Search for the cell housing the specified text and yield its [x, y] center coordinate. 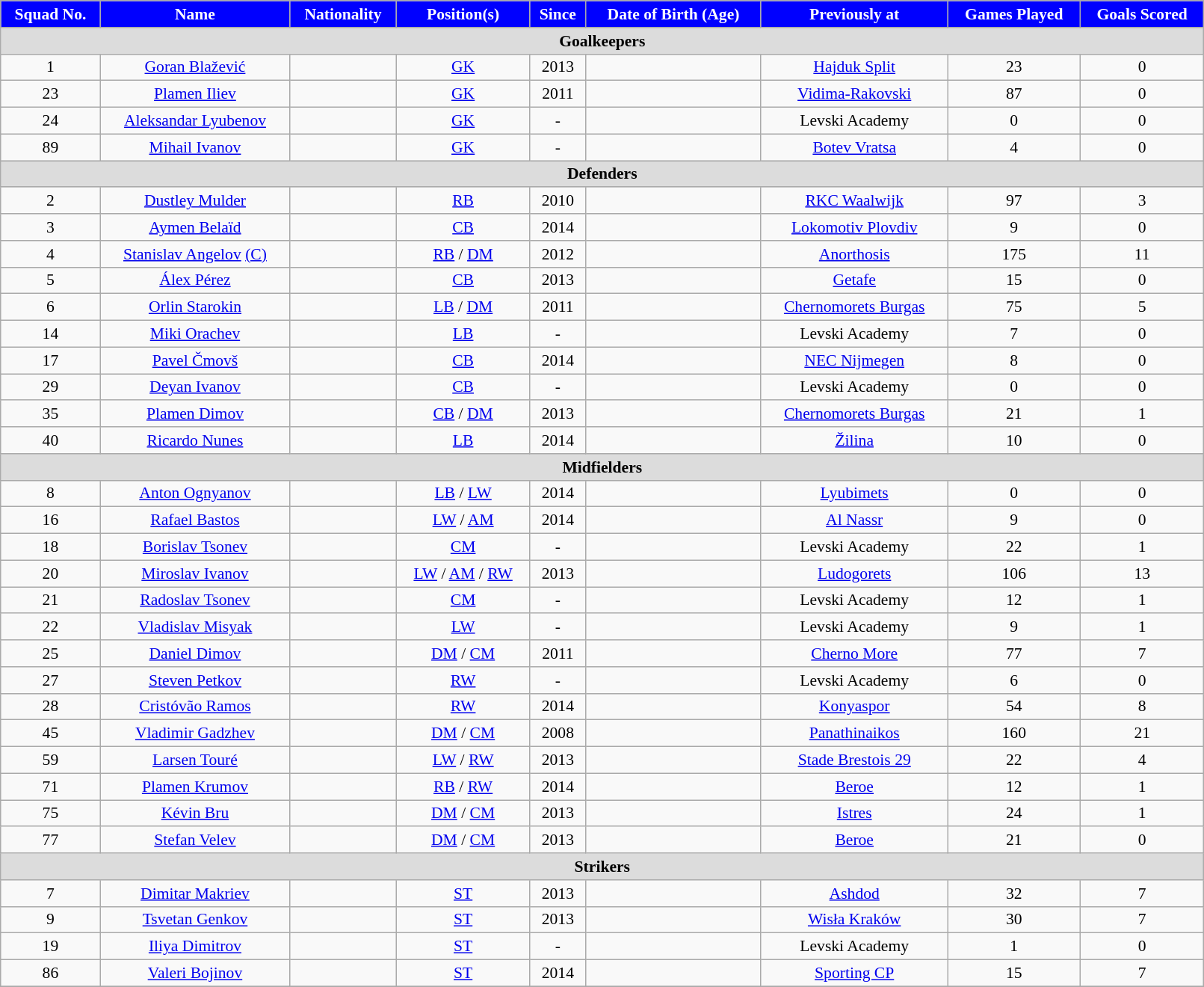
19 [51, 947]
40 [51, 440]
Sporting CP [853, 974]
Nationality [343, 14]
LW / RW [463, 760]
2010 [558, 201]
Position(s) [463, 14]
Dimitar Makriev [195, 894]
29 [51, 387]
59 [51, 760]
Mihail Ivanov [195, 147]
Iliya Dimitrov [195, 947]
Aleksandar Lyubenov [195, 121]
Stade Brestois 29 [853, 760]
89 [51, 147]
30 [1014, 920]
Goals Scored [1142, 14]
Pavel Čmovš [195, 360]
RKC Waalwijk [853, 201]
160 [1014, 734]
13 [1142, 574]
Deyan Ivanov [195, 387]
Orlin Starokin [195, 307]
Ashdod [853, 894]
Konyaspor [853, 707]
27 [51, 680]
14 [51, 334]
Kévin Bru [195, 814]
Hajduk Split [853, 67]
25 [51, 654]
Games Played [1014, 14]
Istres [853, 814]
Cristóvão Ramos [195, 707]
Botev Vratsa [853, 147]
10 [1014, 440]
RB / RW [463, 787]
11 [1142, 254]
Getafe [853, 280]
Daniel Dimov [195, 654]
Anorthosis [853, 254]
28 [51, 707]
Radoslav Tsonev [195, 600]
Previously at [853, 14]
16 [51, 520]
2008 [558, 734]
Lokomotiv Plovdiv [853, 227]
Cherno More [853, 654]
CB / DM [463, 414]
Žilina [853, 440]
71 [51, 787]
Plamen Dimov [195, 414]
Squad No. [51, 14]
32 [1014, 894]
Goalkeepers [602, 41]
Al Nassr [853, 520]
86 [51, 974]
Name [195, 14]
Plamen Iliev [195, 94]
NEC Nijmegen [853, 360]
Borislav Tsonev [195, 547]
106 [1014, 574]
20 [51, 574]
Miki Orachev [195, 334]
Midfielders [602, 467]
35 [51, 414]
17 [51, 360]
Date of Birth (Age) [674, 14]
Tsvetan Genkov [195, 920]
Valeri Bojinov [195, 974]
97 [1014, 201]
Defenders [602, 174]
LB / LW [463, 493]
2 [51, 201]
RB / DM [463, 254]
Anton Ognyanov [195, 493]
Ricardo Nunes [195, 440]
87 [1014, 94]
Larsen Touré [195, 760]
Aymen Belaïd [195, 227]
LW / AM / RW [463, 574]
Steven Petkov [195, 680]
Lyubimets [853, 493]
Since [558, 14]
Vladislav Misyak [195, 627]
Stanislav Angelov (C) [195, 254]
RB [463, 201]
Plamen Krumov [195, 787]
Ludogorets [853, 574]
Rafael Bastos [195, 520]
Wisła Kraków [853, 920]
Goran Blažević [195, 67]
LW [463, 627]
18 [51, 547]
Miroslav Ivanov [195, 574]
45 [51, 734]
Dustley Mulder [195, 201]
Vladimir Gadzhev [195, 734]
LB / DM [463, 307]
Strikers [602, 867]
Vidima-Rakovski [853, 94]
2012 [558, 254]
54 [1014, 707]
LW / AM [463, 520]
Panathinaikos [853, 734]
Álex Pérez [195, 280]
175 [1014, 254]
Stefan Velev [195, 840]
